Output the (X, Y) coordinate of the center of the cell containing the given text.  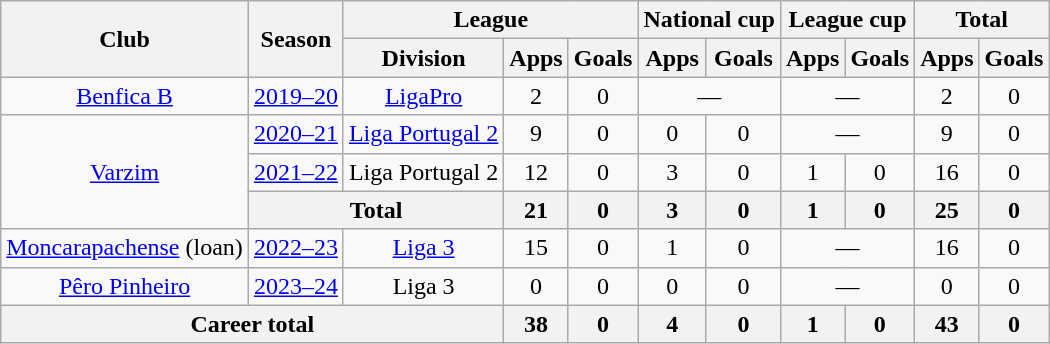
Moncarapachense (loan) (125, 248)
2021–22 (296, 172)
2019–20 (296, 96)
43 (947, 324)
Club (125, 39)
Division (423, 58)
15 (536, 248)
League (490, 20)
12 (536, 172)
Career total (252, 324)
LigaPro (423, 96)
2022–23 (296, 248)
38 (536, 324)
4 (672, 324)
Pêro Pinheiro (125, 286)
Benfica B (125, 96)
Varzim (125, 172)
Season (296, 39)
2020–21 (296, 134)
21 (536, 210)
League cup (847, 20)
National cup (709, 20)
2023–24 (296, 286)
25 (947, 210)
